Output the (X, Y) coordinate of the center of the cell containing the given text.  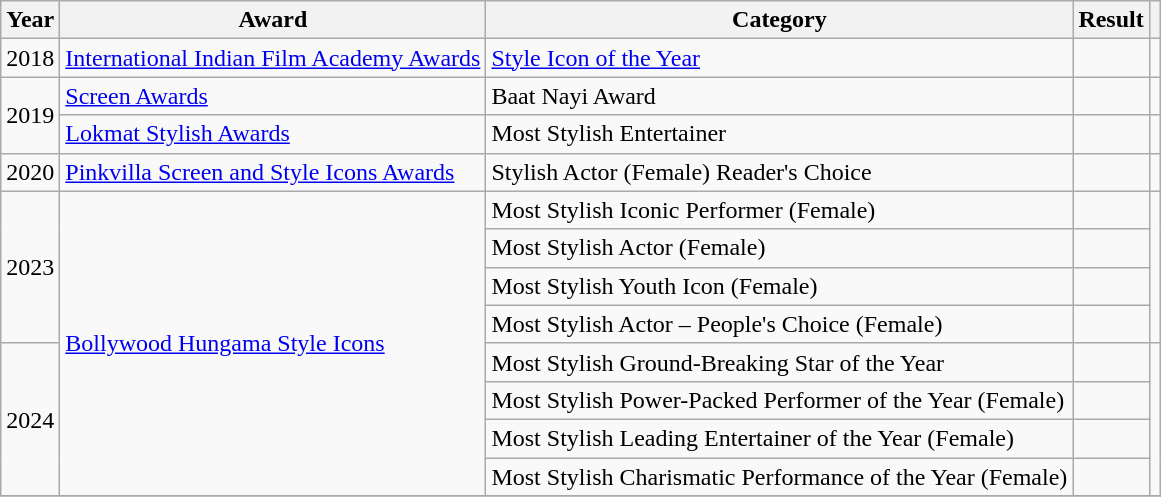
Screen Awards (273, 96)
2020 (30, 172)
Most Stylish Entertainer (780, 134)
Year (30, 20)
Most Stylish Actor (Female) (780, 248)
Award (273, 20)
Most Stylish Charismatic Performance of the Year (Female) (780, 477)
Most Stylish Actor – People's Choice (Female) (780, 324)
International Indian Film Academy Awards (273, 58)
Style Icon of the Year (780, 58)
Category (780, 20)
Most Stylish Ground-Breaking Star of the Year (780, 362)
Stylish Actor (Female) Reader's Choice (780, 172)
2019 (30, 115)
Most Stylish Leading Entertainer of the Year (Female) (780, 438)
Bollywood Hungama Style Icons (273, 343)
Most Stylish Power-Packed Performer of the Year (Female) (780, 400)
Most Stylish Iconic Performer (Female) (780, 210)
Most Stylish Youth Icon (Female) (780, 286)
Result (1111, 20)
2024 (30, 419)
Baat Nayi Award (780, 96)
2023 (30, 267)
2018 (30, 58)
Pinkvilla Screen and Style Icons Awards (273, 172)
Lokmat Stylish Awards (273, 134)
